Locate the cell with the specified text and output its (x, y) center coordinate. 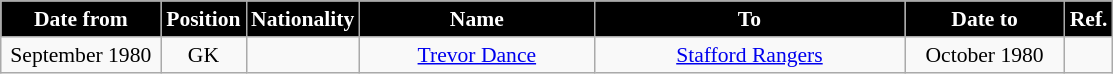
Ref. (1089, 19)
October 1980 (985, 55)
Date from (81, 19)
Trevor Dance (476, 55)
Nationality (302, 19)
To (749, 19)
GK (204, 55)
Name (476, 19)
September 1980 (81, 55)
Position (204, 19)
Date to (985, 19)
Stafford Rangers (749, 55)
